Determine the [x, y] coordinate at the center of the cell enclosing the given text.  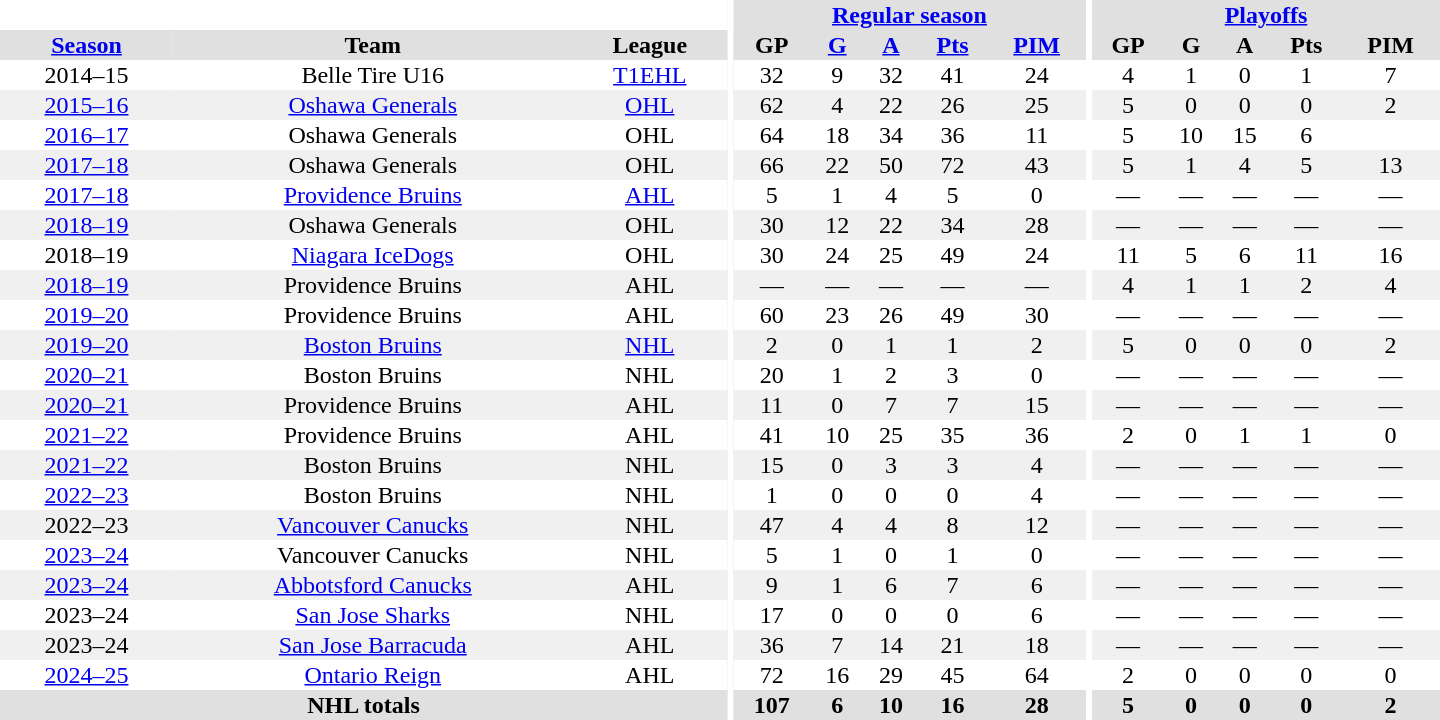
Season [86, 45]
43 [1036, 165]
47 [772, 525]
23 [837, 315]
66 [772, 165]
League [650, 45]
Niagara IceDogs [373, 255]
35 [953, 435]
Team [373, 45]
50 [891, 165]
17 [772, 615]
NHL totals [364, 705]
8 [953, 525]
14 [891, 645]
62 [772, 105]
2024–25 [86, 675]
20 [772, 375]
2014–15 [86, 75]
2016–17 [86, 135]
Regular season [910, 15]
Ontario Reign [373, 675]
San Jose Barracuda [373, 645]
45 [953, 675]
21 [953, 645]
107 [772, 705]
Abbotsford Canucks [373, 585]
T1EHL [650, 75]
Belle Tire U16 [373, 75]
60 [772, 315]
29 [891, 675]
San Jose Sharks [373, 615]
13 [1390, 165]
Playoffs [1266, 15]
2015–16 [86, 105]
